Search for the cell housing the specified text and yield its [X, Y] center coordinate. 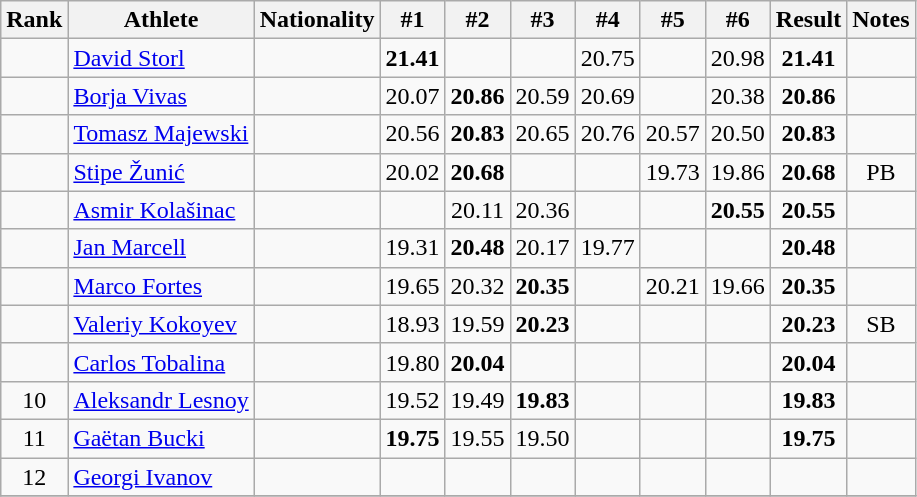
#3 [542, 20]
Jan Marcell [161, 248]
20.75 [608, 58]
19.66 [738, 286]
19.55 [478, 438]
#4 [608, 20]
19.65 [412, 286]
Notes [881, 20]
10 [34, 400]
11 [34, 438]
20.21 [672, 286]
#2 [478, 20]
Carlos Tobalina [161, 362]
19.52 [412, 400]
Tomasz Majewski [161, 134]
David Storl [161, 58]
Stipe Žunić [161, 172]
19.77 [608, 248]
Athlete [161, 20]
20.76 [608, 134]
Asmir Kolašinac [161, 210]
18.93 [412, 324]
#5 [672, 20]
Aleksandr Lesnoy [161, 400]
#1 [412, 20]
20.56 [412, 134]
20.65 [542, 134]
PB [881, 172]
20.98 [738, 58]
20.69 [608, 96]
20.57 [672, 134]
19.73 [672, 172]
19.80 [412, 362]
Result [808, 20]
19.59 [478, 324]
20.36 [542, 210]
12 [34, 477]
20.32 [478, 286]
#6 [738, 20]
20.02 [412, 172]
Georgi Ivanov [161, 477]
19.49 [478, 400]
19.31 [412, 248]
Rank [34, 20]
Valeriy Kokoyev [161, 324]
20.59 [542, 96]
20.11 [478, 210]
Nationality [317, 20]
SB [881, 324]
20.50 [738, 134]
19.50 [542, 438]
20.38 [738, 96]
19.86 [738, 172]
20.17 [542, 248]
Gaëtan Bucki [161, 438]
20.07 [412, 96]
Borja Vivas [161, 96]
Marco Fortes [161, 286]
